For the text-containing cell, return its midpoint in [X, Y] coordinate format. 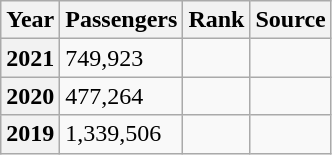
Source [290, 20]
1,339,506 [122, 134]
Year [30, 20]
2019 [30, 134]
2020 [30, 96]
749,923 [122, 58]
2021 [30, 58]
Passengers [122, 20]
477,264 [122, 96]
Rank [216, 20]
